Return the [x, y] coordinate for the center point of the cell that contains the specified text.  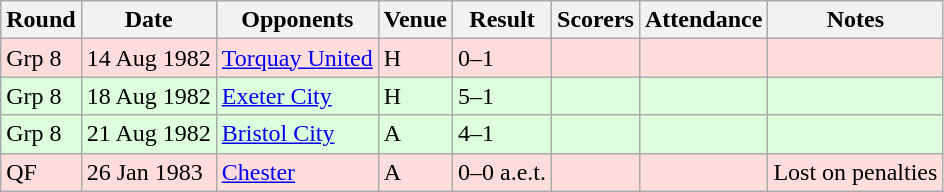
21 Aug 1982 [148, 134]
Chester [297, 172]
Round [41, 20]
14 Aug 1982 [148, 58]
Date [148, 20]
Exeter City [297, 96]
0–0 a.e.t. [502, 172]
5–1 [502, 96]
26 Jan 1983 [148, 172]
Attendance [703, 20]
18 Aug 1982 [148, 96]
Scorers [596, 20]
4–1 [502, 134]
Lost on penalties [856, 172]
Result [502, 20]
Opponents [297, 20]
0–1 [502, 58]
Bristol City [297, 134]
QF [41, 172]
Venue [415, 20]
Notes [856, 20]
Torquay United [297, 58]
